Extract the (x, y) coordinate from the center of the cell holding the provided text.  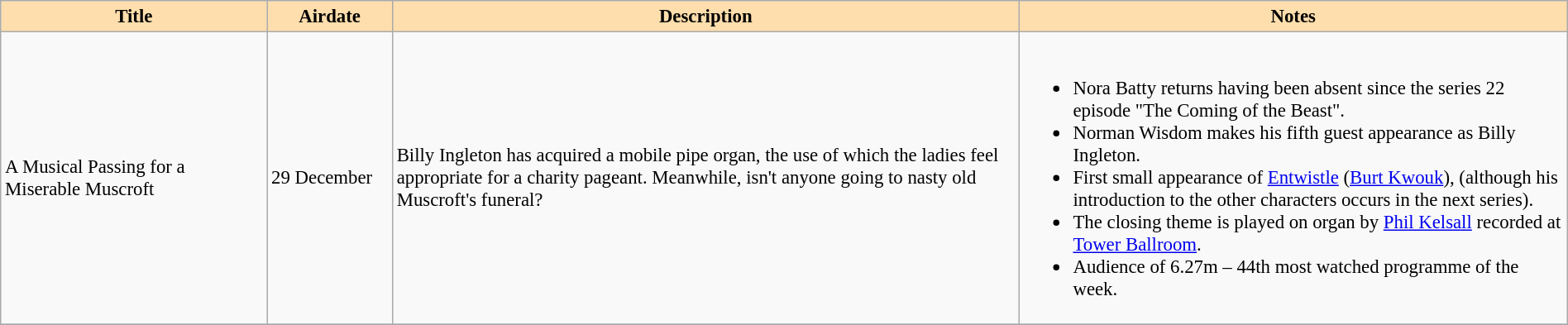
Notes (1293, 17)
29 December (330, 179)
Title (134, 17)
Airdate (330, 17)
A Musical Passing for a Miserable Muscroft (134, 179)
Description (705, 17)
